Find where the given text appears and provide that cell's center as (X, Y) coordinate. 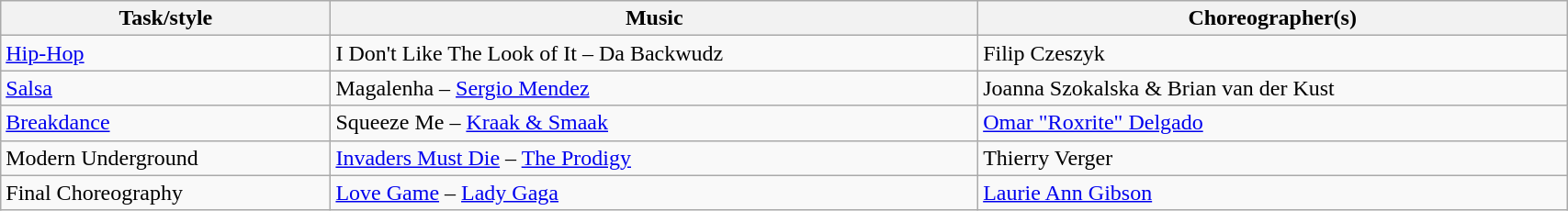
Salsa (165, 88)
Choreographer(s) (1273, 18)
Final Choreography (165, 193)
Modern Underground (165, 158)
Squeeze Me – Kraak & Smaak (654, 123)
Music (654, 18)
Invaders Must Die – The Prodigy (654, 158)
Omar "Roxrite" Delgado (1273, 123)
Thierry Verger (1273, 158)
Laurie Ann Gibson (1273, 193)
I Don't Like The Look of It – Da Backwudz (654, 53)
Hip-Hop (165, 53)
Love Game – Lady Gaga (654, 193)
Joanna Szokalska & Brian van der Kust (1273, 88)
Magalenha – Sergio Mendez (654, 88)
Filip Czeszyk (1273, 53)
Task/style (165, 18)
Breakdance (165, 123)
